Output the (X, Y) coordinate of the center of the cell containing the given text.  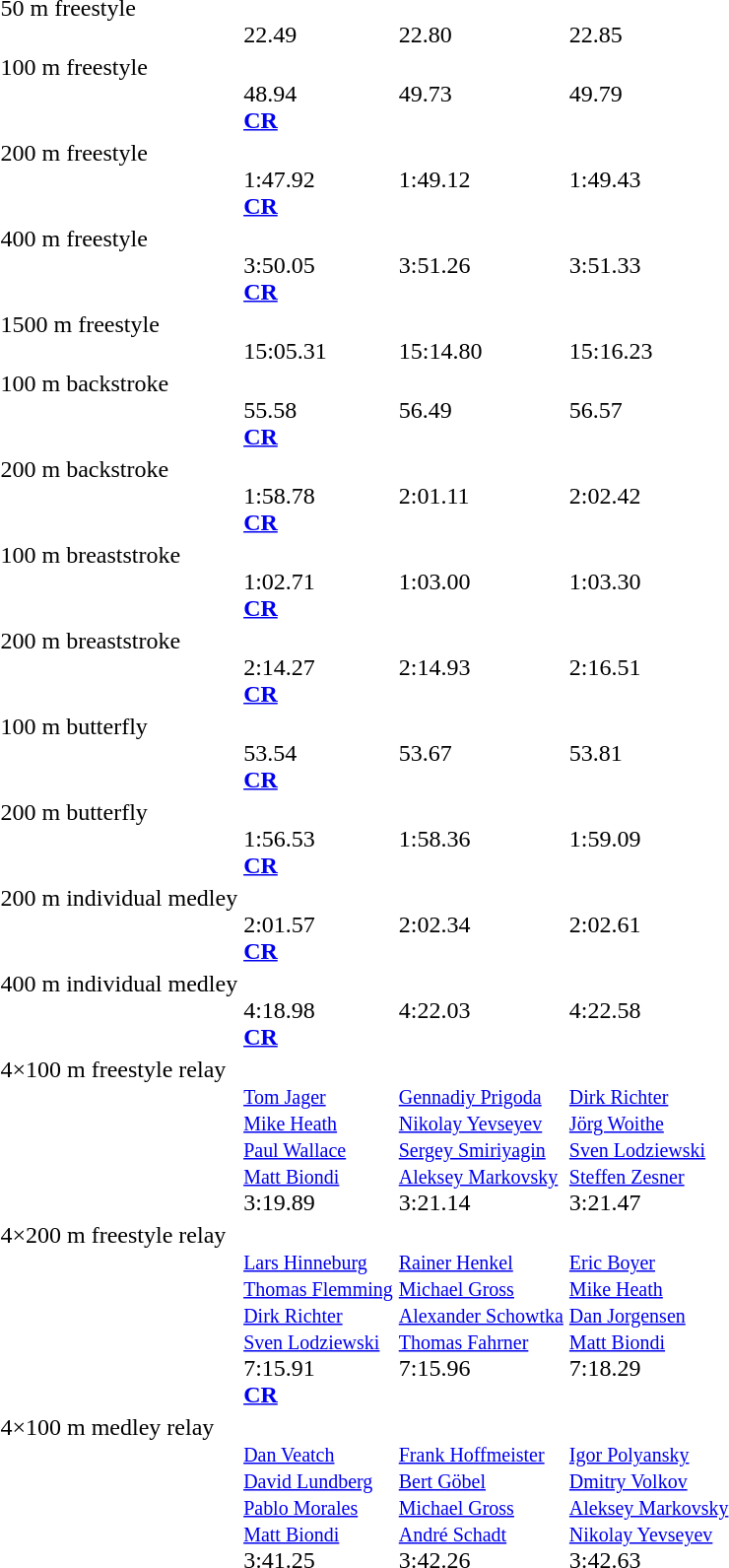
3:51.26 (481, 265)
53.67 (481, 753)
4:18.98CR (319, 1010)
1:58.78CR (319, 496)
15:14.80 (481, 337)
2:02.34 (481, 924)
53.54CR (319, 753)
Rainer HenkelMichael GrossAlexander SchowtkaThomas Fahrner 7:15.96 (481, 1315)
Lars HinneburgThomas FlemmingDirk RichterSven Lodziewski 7:15.91CR (319, 1315)
15:05.31 (319, 337)
49.73 (481, 94)
1:02.71CR (319, 581)
56.49 (481, 410)
2:14.93 (481, 667)
3:50.05CR (319, 265)
1:03.00 (481, 581)
4:22.03 (481, 1010)
2:01.11 (481, 496)
1:56.53CR (319, 839)
1:58.36 (481, 839)
48.94CR (319, 94)
1:49.12 (481, 179)
Tom JagerMike HeathPaul WallaceMatt Biondi 3:19.89 (319, 1135)
2:01.57CR (319, 924)
Gennadiy PrigodaNikolay YevseyevSergey SmiriyaginAleksey Markovsky 3:21.14 (481, 1135)
2:14.27CR (319, 667)
55.58CR (319, 410)
1:47.92CR (319, 179)
